Identify which cell holds the provided text, then report its [x, y] central coordinate. 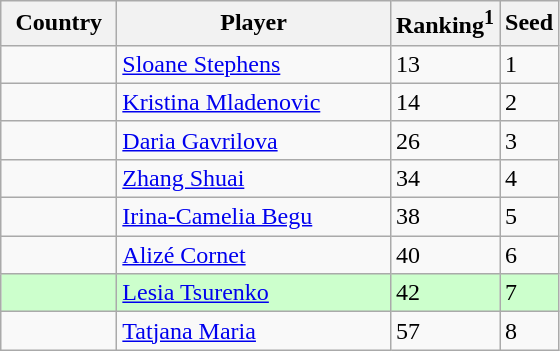
Sloane Stephens [254, 64]
26 [444, 140]
Daria Gavrilova [254, 140]
Player [254, 24]
Lesia Tsurenko [254, 293]
13 [444, 64]
34 [444, 178]
Zhang Shuai [254, 178]
Seed [530, 24]
7 [530, 293]
40 [444, 255]
Irina-Camelia Begu [254, 217]
Alizé Cornet [254, 255]
Tatjana Maria [254, 331]
57 [444, 331]
5 [530, 217]
Ranking1 [444, 24]
1 [530, 64]
14 [444, 102]
3 [530, 140]
42 [444, 293]
Kristina Mladenovic [254, 102]
8 [530, 331]
4 [530, 178]
6 [530, 255]
38 [444, 217]
Country [59, 24]
2 [530, 102]
